Identify which cell holds the provided text, then report its (x, y) central coordinate. 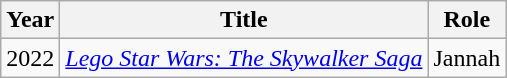
2022 (30, 58)
Year (30, 20)
Lego Star Wars: The Skywalker Saga (244, 58)
Title (244, 20)
Jannah (467, 58)
Role (467, 20)
